Capture the cell that displays the provided text and extract its [x, y] central coordinate. 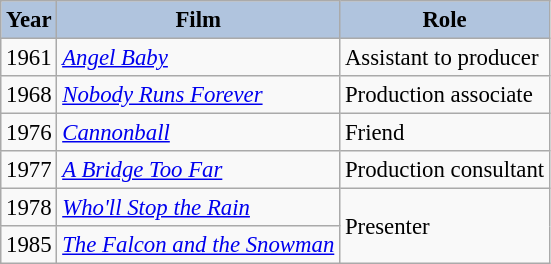
Presenter [445, 226]
A Bridge Too Far [198, 170]
Angel Baby [198, 58]
Year [29, 20]
1977 [29, 170]
1968 [29, 95]
1976 [29, 133]
Production associate [445, 95]
Role [445, 20]
Who'll Stop the Rain [198, 208]
1985 [29, 245]
Production consultant [445, 170]
1961 [29, 58]
Friend [445, 133]
Nobody Runs Forever [198, 95]
Cannonball [198, 133]
1978 [29, 208]
Assistant to producer [445, 58]
The Falcon and the Snowman [198, 245]
Film [198, 20]
